Extract the (x, y) coordinate from the center of the cell holding the provided text.  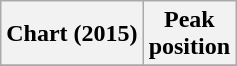
Chart (2015) (72, 34)
Peakposition (189, 34)
